Capture the cell that displays the provided text and extract its (x, y) central coordinate. 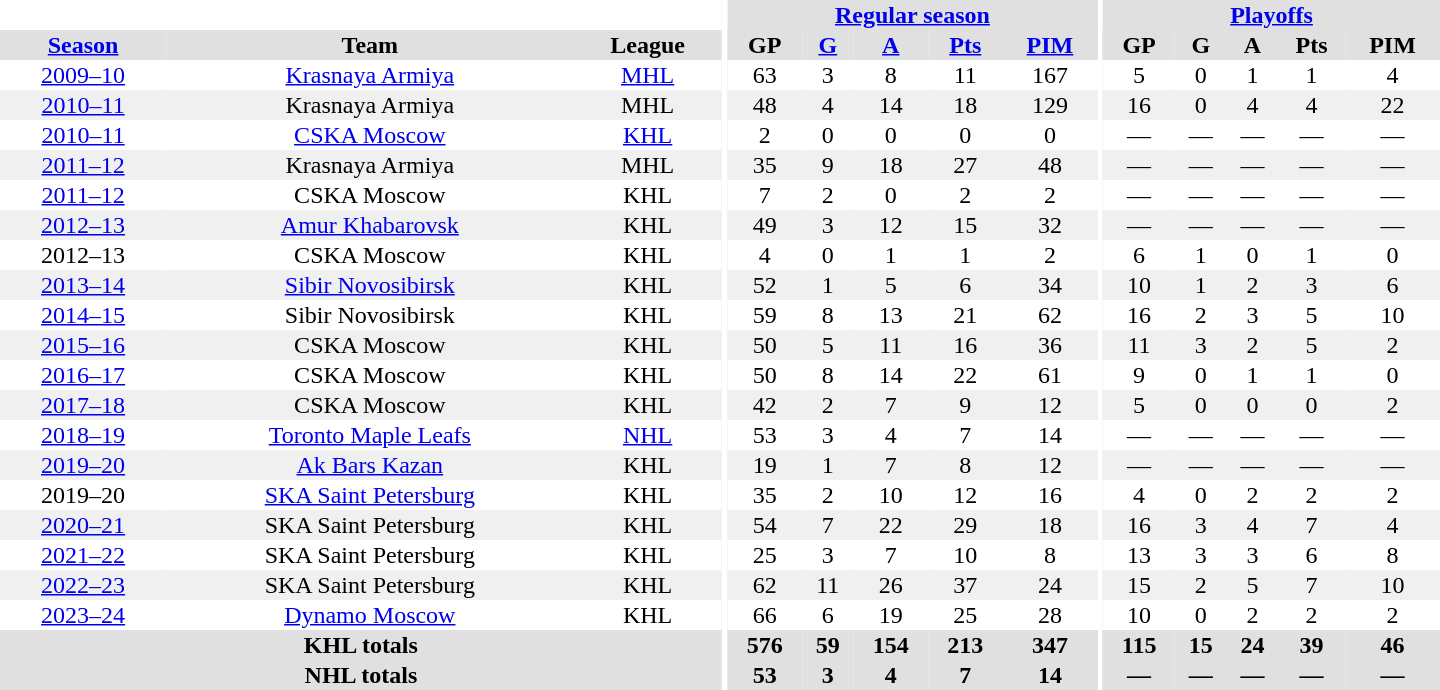
2009–10 (83, 75)
2022–23 (83, 585)
2018–19 (83, 435)
167 (1050, 75)
36 (1050, 345)
115 (1139, 645)
29 (965, 525)
Amur Khabarovsk (370, 225)
2021–22 (83, 555)
Dynamo Moscow (370, 615)
34 (1050, 285)
54 (765, 525)
Regular season (913, 15)
Toronto Maple Leafs (370, 435)
49 (765, 225)
NHL totals (361, 675)
2016–17 (83, 375)
Team (370, 45)
576 (765, 645)
KHL totals (361, 645)
39 (1312, 645)
66 (765, 615)
61 (1050, 375)
347 (1050, 645)
37 (965, 585)
2023–24 (83, 615)
26 (891, 585)
2020–21 (83, 525)
28 (1050, 615)
52 (765, 285)
154 (891, 645)
21 (965, 315)
Playoffs (1272, 15)
NHL (647, 435)
213 (965, 645)
27 (965, 165)
Ak Bars Kazan (370, 465)
2017–18 (83, 405)
2014–15 (83, 315)
32 (1050, 225)
Season (83, 45)
129 (1050, 105)
63 (765, 75)
46 (1392, 645)
League (647, 45)
2013–14 (83, 285)
2015–16 (83, 345)
42 (765, 405)
